Identify which cell holds the provided text, then report its [x, y] central coordinate. 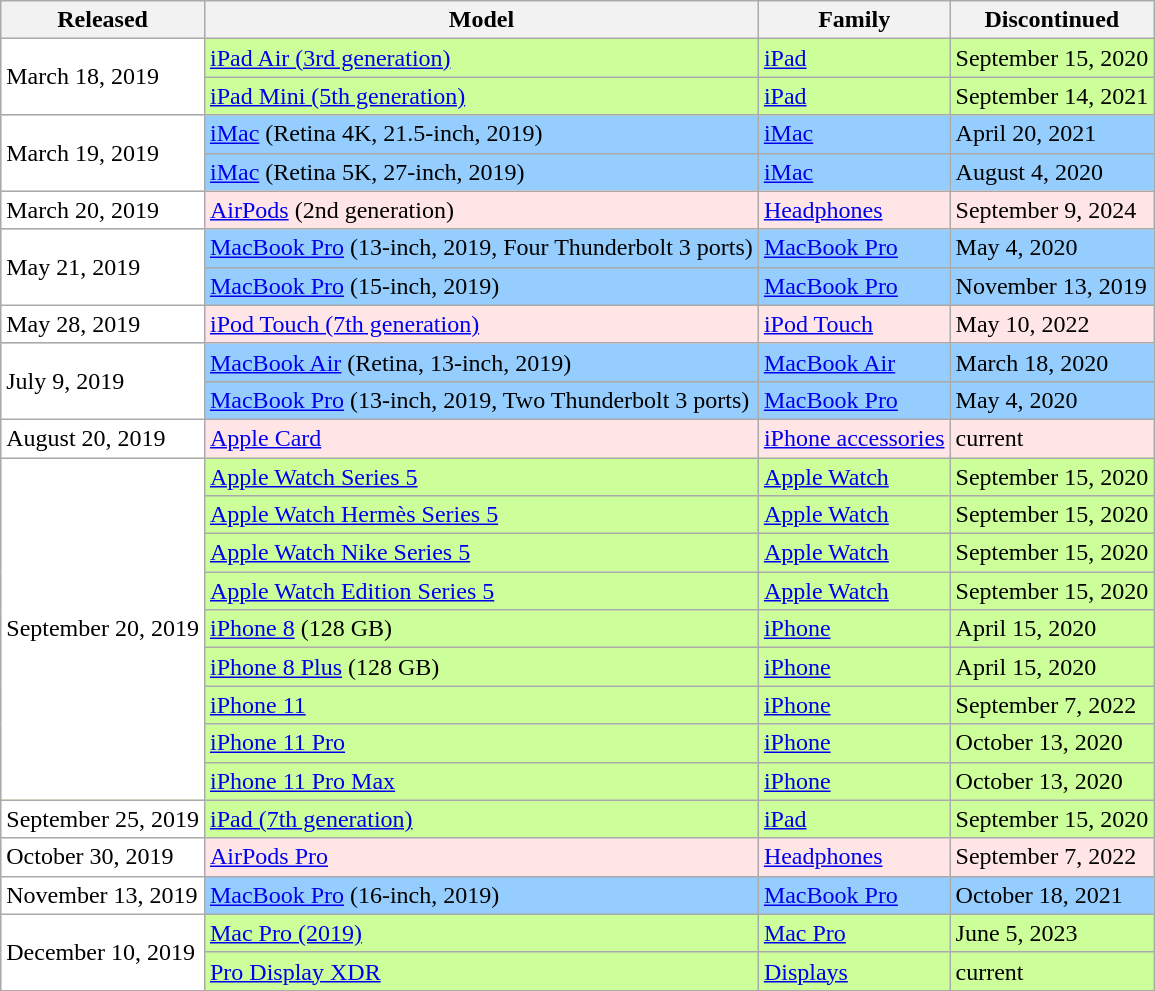
Displays [854, 971]
iPhone 8 (128 GB) [481, 629]
Apple Watch Hermès Series 5 [481, 515]
Family [854, 20]
December 10, 2019 [103, 952]
Released [103, 20]
iPhone 11 Pro Max [481, 781]
September 25, 2019 [103, 819]
Discontinued [1052, 20]
May 21, 2019 [103, 267]
iPad (7th generation) [481, 819]
August 4, 2020 [1052, 172]
iPod Touch [854, 324]
May 28, 2019 [103, 324]
Apple Card [481, 438]
October 18, 2021 [1052, 895]
March 18, 2020 [1052, 362]
September 9, 2024 [1052, 210]
Model [481, 20]
March 19, 2019 [103, 153]
iPad Mini (5th generation) [481, 96]
April 20, 2021 [1052, 134]
July 9, 2019 [103, 381]
iMac (Retina 5K, 27-inch, 2019) [481, 172]
MacBook Pro (15-inch, 2019) [481, 286]
June 5, 2023 [1052, 933]
Pro Display XDR [481, 971]
Apple Watch Nike Series 5 [481, 553]
August 20, 2019 [103, 438]
iPod Touch (7th generation) [481, 324]
May 10, 2022 [1052, 324]
MacBook Pro (16-inch, 2019) [481, 895]
March 18, 2019 [103, 77]
MacBook Air (Retina, 13-inch, 2019) [481, 362]
iPhone 8 Plus (128 GB) [481, 667]
iPhone 11 [481, 705]
iPhone accessories [854, 438]
MacBook Air [854, 362]
September 14, 2021 [1052, 96]
October 30, 2019 [103, 857]
Mac Pro [854, 933]
Mac Pro (2019) [481, 933]
iPad Air (3rd generation) [481, 58]
iPhone 11 Pro [481, 743]
MacBook Pro (13-inch, 2019, Two Thunderbolt 3 ports) [481, 400]
Apple Watch Edition Series 5 [481, 591]
AirPods Pro [481, 857]
March 20, 2019 [103, 210]
September 20, 2019 [103, 630]
Apple Watch Series 5 [481, 477]
AirPods (2nd generation) [481, 210]
MacBook Pro (13-inch, 2019, Four Thunderbolt 3 ports) [481, 248]
iMac (Retina 4K, 21.5-inch, 2019) [481, 134]
